Locate the cell with the specified text and output its [x, y] center coordinate. 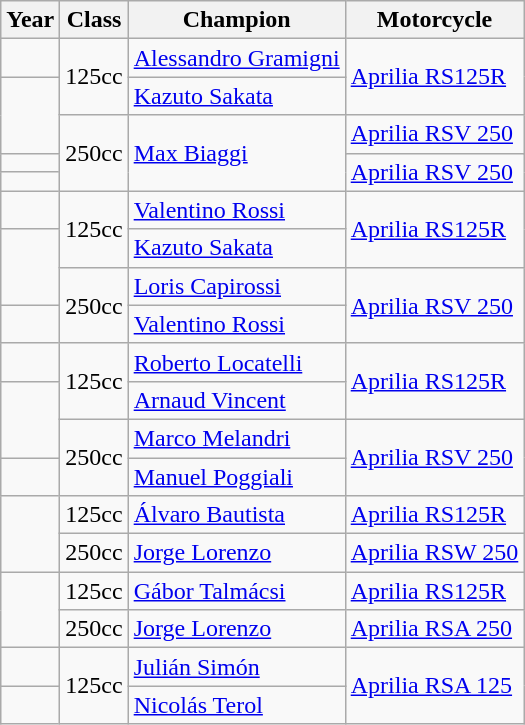
Aprilia RSA 250 [434, 629]
Manuel Poggiali [236, 477]
Gábor Talmácsi [236, 591]
Champion [236, 20]
Year [30, 20]
Aprilia RSA 125 [434, 686]
Roberto Locatelli [236, 362]
Arnaud Vincent [236, 400]
Álvaro Bautista [236, 515]
Max Biaggi [236, 153]
Marco Melandri [236, 438]
Alessandro Gramigni [236, 58]
Loris Capirossi [236, 286]
Nicolás Terol [236, 705]
Class [94, 20]
Motorcycle [434, 20]
Julián Simón [236, 667]
Aprilia RSW 250 [434, 553]
